Scan for the cell matching the given text and deliver its [x, y] coordinate at center. 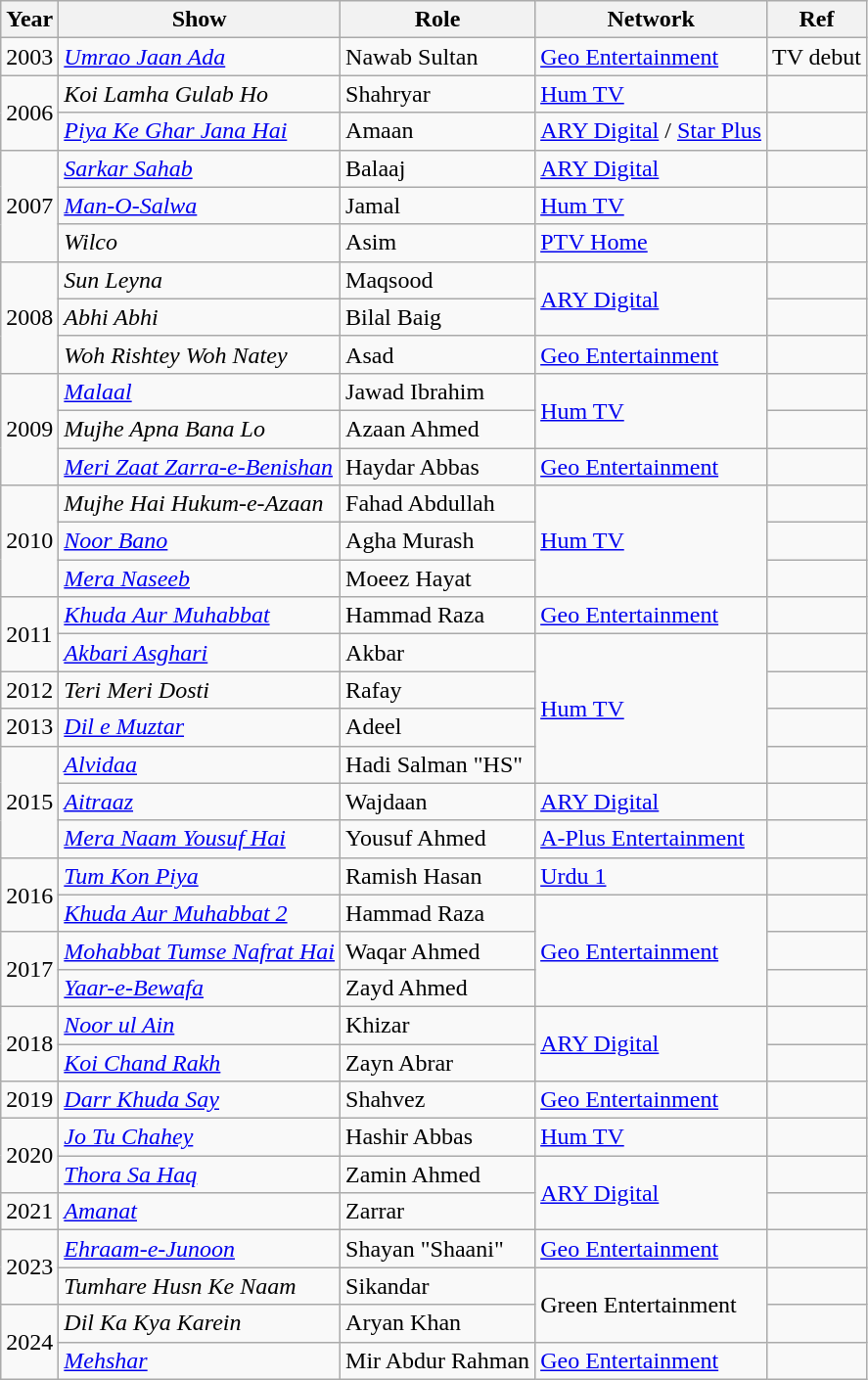
Mir Abdur Rahman [438, 1360]
Mehshar [200, 1360]
Maqsood [438, 280]
Show [200, 20]
Akbari Asghari [200, 653]
Amanat [200, 1212]
2008 [29, 317]
2003 [29, 57]
Khuda Aur Muhabbat [200, 616]
Mujhe Hai Hukum-e-Azaan [200, 504]
Network [652, 20]
2024 [29, 1342]
Piya Ke Ghar Jana Hai [200, 131]
Dil e Muztar [200, 727]
Ramish Hasan [438, 876]
Bilal Baig [438, 317]
Asim [438, 243]
Agha Murash [438, 541]
Teri Meri Dosti [200, 690]
2009 [29, 429]
Mera Naam Yousuf Hai [200, 839]
2006 [29, 113]
2018 [29, 1043]
Zayn Abrar [438, 1062]
Noor ul Ain [200, 1025]
Amaan [438, 131]
Waqar Ahmed [438, 950]
Ehraam-e-Junoon [200, 1249]
Fahad Abdullah [438, 504]
Moeez Hayat [438, 578]
Man-O-Salwa [200, 206]
Yousuf Ahmed [438, 839]
2023 [29, 1267]
Ref [817, 20]
Dil Ka Kya Karein [200, 1323]
Wilco [200, 243]
ARY Digital / Star Plus [652, 131]
2013 [29, 727]
2019 [29, 1100]
Sarkar Sahab [200, 168]
2012 [29, 690]
Khizar [438, 1025]
Zarrar [438, 1212]
Year [29, 20]
Role [438, 20]
Mujhe Apna Bana Lo [200, 429]
Haydar Abbas [438, 467]
2017 [29, 969]
Rafay [438, 690]
Aitraaz [200, 802]
Umrao Jaan Ada [200, 57]
Nawab Sultan [438, 57]
Noor Bano [200, 541]
Adeel [438, 727]
2021 [29, 1212]
Asad [438, 354]
Urdu 1 [652, 876]
2011 [29, 634]
Hashir Abbas [438, 1137]
Koi Lamha Gulab Ho [200, 94]
2010 [29, 541]
Tum Kon Piya [200, 876]
Jamal [438, 206]
Sun Leyna [200, 280]
Green Entertainment [652, 1305]
A-Plus Entertainment [652, 839]
2015 [29, 802]
2016 [29, 895]
Aryan Khan [438, 1323]
Thora Sa Haq [200, 1174]
TV debut [817, 57]
Mohabbat Tumse Nafrat Hai [200, 950]
Darr Khuda Say [200, 1100]
Mera Naseeb [200, 578]
Koi Chand Rakh [200, 1062]
Azaan Ahmed [438, 429]
Sikandar [438, 1286]
2020 [29, 1156]
Balaaj [438, 168]
Hadi Salman "HS" [438, 764]
Wajdaan [438, 802]
Tumhare Husn Ke Naam [200, 1286]
Jo Tu Chahey [200, 1137]
Meri Zaat Zarra-e-Benishan [200, 467]
Shahvez [438, 1100]
Jawad Ibrahim [438, 391]
Akbar [438, 653]
Alvidaa [200, 764]
Yaar-e-Bewafa [200, 988]
PTV Home [652, 243]
Abhi Abhi [200, 317]
2007 [29, 206]
Zayd Ahmed [438, 988]
Malaal [200, 391]
Woh Rishtey Woh Natey [200, 354]
Shahryar [438, 94]
Khuda Aur Muhabbat 2 [200, 913]
Shayan "Shaani" [438, 1249]
Zamin Ahmed [438, 1174]
